Capture the cell that displays the provided text and extract its (x, y) central coordinate. 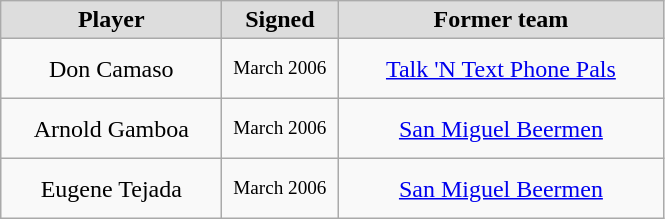
Player (112, 20)
Former team (501, 20)
Signed (280, 20)
Arnold Gamboa (112, 129)
Eugene Tejada (112, 189)
Don Camaso (112, 69)
Talk 'N Text Phone Pals (501, 69)
